Search for the cell housing the specified text and yield its [x, y] center coordinate. 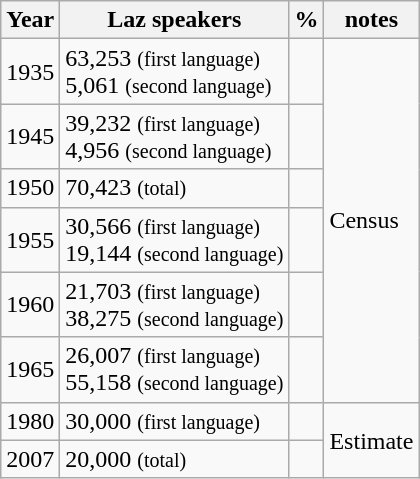
Laz speakers [174, 20]
% [306, 20]
30,000 (first language) [174, 421]
2007 [30, 459]
1945 [30, 136]
26,007 (first language)55,158 (second language) [174, 370]
1935 [30, 72]
63,253 (first language)5,061 (second language) [174, 72]
Year [30, 20]
1980 [30, 421]
30,566 (first language)19,144 (second language) [174, 240]
1950 [30, 188]
39,232 (first language)4,956 (second language) [174, 136]
20,000 (total) [174, 459]
notes [372, 20]
70,423 (total) [174, 188]
1965 [30, 370]
1955 [30, 240]
Estimate [372, 440]
1960 [30, 304]
Census [372, 220]
21,703 (first language)38,275 (second language) [174, 304]
